Pinpoint the cell where the given text exists, returning its (X, Y) midpoint coordinate. 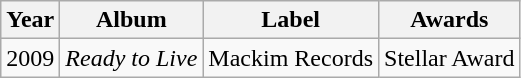
Label (291, 20)
Mackim Records (291, 58)
Year (30, 20)
Album (132, 20)
Awards (450, 20)
2009 (30, 58)
Stellar Award (450, 58)
Ready to Live (132, 58)
